Find where the given text appears and provide that cell's center as (X, Y) coordinate. 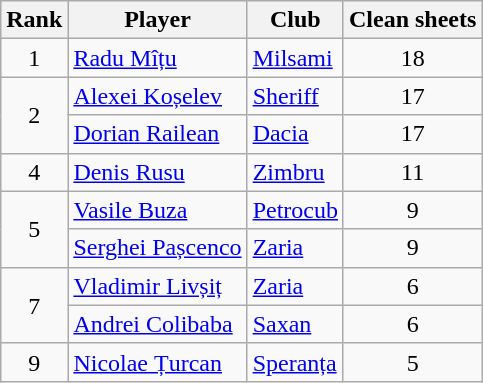
18 (412, 58)
4 (34, 172)
Dorian Railean (158, 134)
Nicolae Țurcan (158, 362)
Milsami (295, 58)
Dacia (295, 134)
Player (158, 20)
Vasile Buza (158, 210)
Alexei Koșelev (158, 96)
Saxan (295, 324)
Speranța (295, 362)
Clean sheets (412, 20)
1 (34, 58)
7 (34, 305)
Sheriff (295, 96)
Vladimir Livșiț (158, 286)
Denis Rusu (158, 172)
Rank (34, 20)
Club (295, 20)
11 (412, 172)
2 (34, 115)
Zimbru (295, 172)
Serghei Pașcenco (158, 248)
Radu Mîțu (158, 58)
Petrocub (295, 210)
Andrei Colibaba (158, 324)
